Provide the (x, y) coordinate of the cell's center where the given text is located.  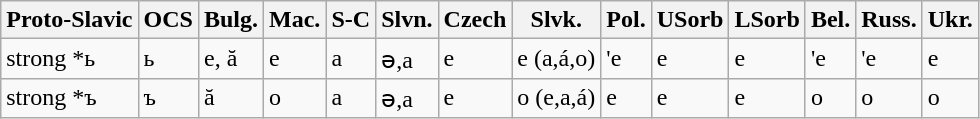
Proto-Slavic (70, 20)
e, ă (230, 59)
o (e,a,á) (556, 98)
ă (230, 98)
Russ. (889, 20)
strong *ъ (70, 98)
strong *ь (70, 59)
Mac. (295, 20)
ъ (168, 98)
OCS (168, 20)
Ukr. (950, 20)
S-C (351, 20)
Slvn. (407, 20)
Bulg. (230, 20)
LSorb (767, 20)
e (a,á,o) (556, 59)
Slvk. (556, 20)
Bel. (830, 20)
Pol. (626, 20)
USorb (690, 20)
Czech (475, 20)
ь (168, 59)
